Scan for the cell matching the given text and deliver its [X, Y] coordinate at center. 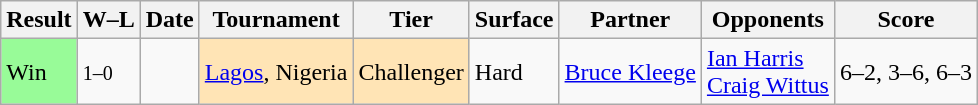
Opponents [768, 20]
Challenger [411, 72]
6–2, 3–6, 6–3 [906, 72]
Hard [514, 72]
Result [39, 20]
W–L [108, 20]
Win [39, 72]
Partner [630, 20]
Ian Harris Craig Wittus [768, 72]
1–0 [108, 72]
Date [170, 20]
Tier [411, 20]
Surface [514, 20]
Score [906, 20]
Tournament [276, 20]
Bruce Kleege [630, 72]
Lagos, Nigeria [276, 72]
